Capture the cell that displays the provided text and extract its [X, Y] central coordinate. 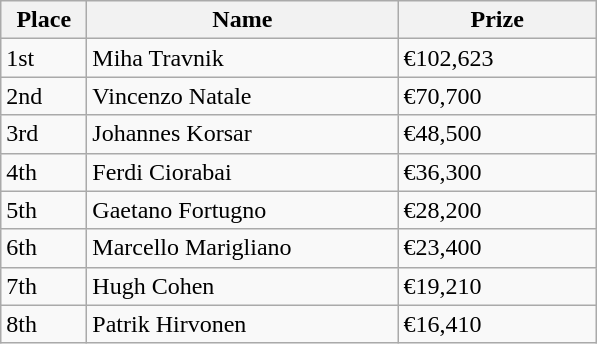
Miha Travnik [242, 58]
2nd [44, 96]
1st [44, 58]
€28,200 [498, 210]
4th [44, 172]
Ferdi Ciorabai [242, 172]
Patrik Hirvonen [242, 324]
8th [44, 324]
Prize [498, 20]
3rd [44, 134]
Name [242, 20]
7th [44, 286]
€36,300 [498, 172]
€102,623 [498, 58]
Marcello Marigliano [242, 248]
€19,210 [498, 286]
€48,500 [498, 134]
5th [44, 210]
Place [44, 20]
Gaetano Fortugno [242, 210]
€70,700 [498, 96]
Johannes Korsar [242, 134]
€23,400 [498, 248]
Vincenzo Natale [242, 96]
6th [44, 248]
€16,410 [498, 324]
Hugh Cohen [242, 286]
